Return the [X, Y] coordinate for the center point of the cell that contains the specified text.  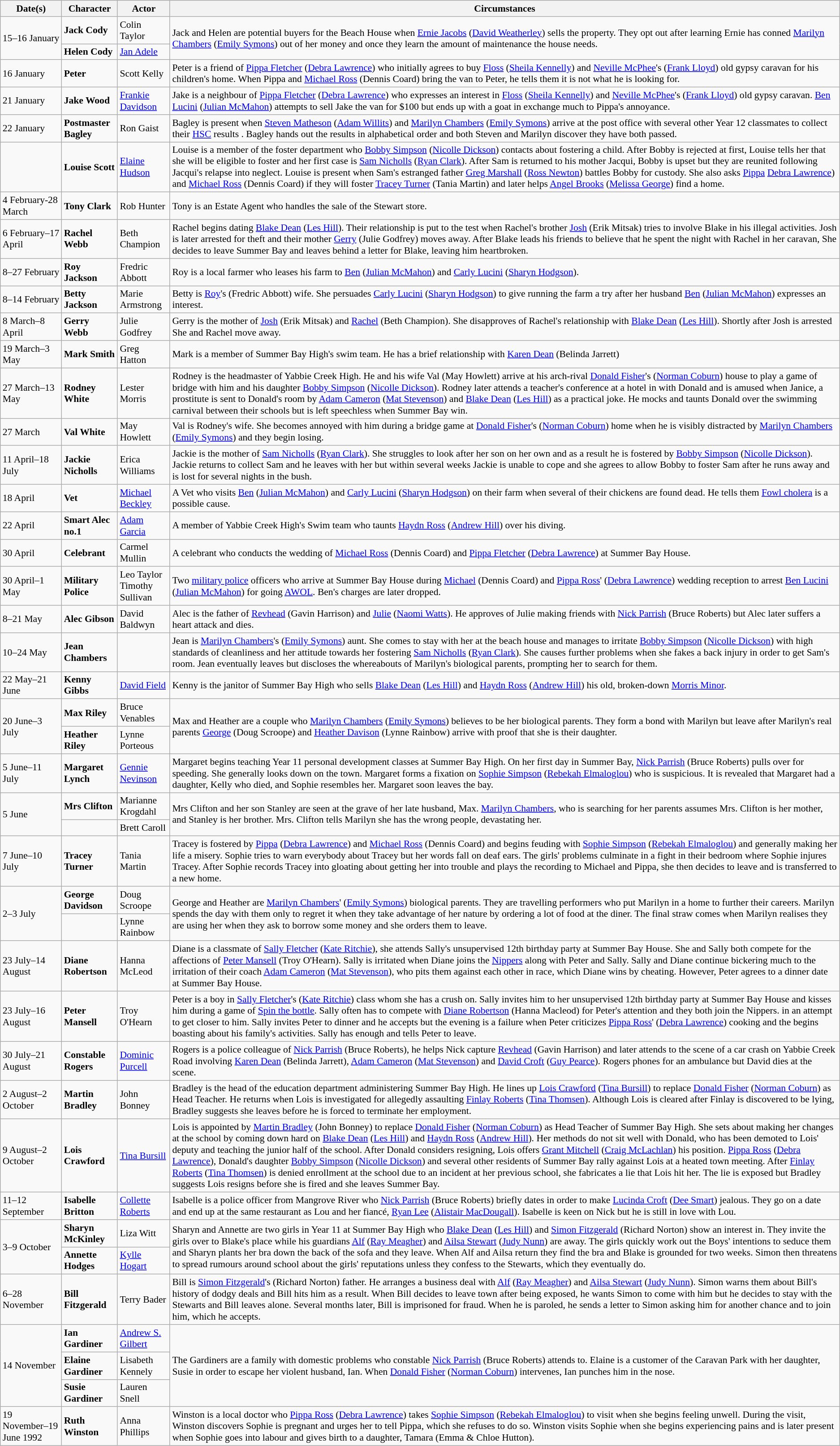
4 February-28 March [31, 206]
Tracey Turner [90, 861]
Diane Robertson [90, 966]
Terry Bader [143, 1299]
David Field [143, 686]
Gerry Webb [90, 327]
David Baldwyn [143, 619]
22 April [31, 525]
20 June–3 July [31, 726]
Roy Jackson [90, 272]
Isabelle Britton [90, 1206]
Lisabeth Kennely [143, 1366]
30 July–21 August [31, 1061]
Bruce Venables [143, 712]
Tania Martin [143, 861]
27 March [31, 432]
23 July–14 August [31, 966]
May Howlett [143, 432]
Elaine Gardiner [90, 1366]
Adam Garcia [143, 525]
Roy is a local farmer who leases his farm to Ben (Julian McMahon) and Carly Lucini (Sharyn Hodgson). [504, 272]
Andrew S. Gilbert [143, 1338]
Marie Armstrong [143, 299]
Ron Gaist [143, 128]
Vet [90, 498]
Greg Hatton [143, 354]
Peter [90, 73]
Military Police [90, 586]
Peter Mansell [90, 1016]
Constable Rogers [90, 1061]
14 November [31, 1366]
Frankie Davidson [143, 101]
10–24 May [31, 652]
8–21 May [31, 619]
Leo TaylorTimothy Sullivan [143, 586]
Louise Scott [90, 167]
Dominic Purcell [143, 1061]
15–16 January [31, 39]
Postmaster Bagley [90, 128]
27 March–13 May [31, 393]
Jan Adele [143, 52]
23 July–16 August [31, 1016]
Circumstances [504, 9]
Mark Smith [90, 354]
Mark is a member of Summer Bay High's swim team. He has a brief relationship with Karen Dean (Belinda Jarrett) [504, 354]
21 January [31, 101]
Alec Gibson [90, 619]
Ian Gardiner [90, 1338]
30 April–1 May [31, 586]
Tina Bursill [143, 1156]
Betty Jackson [90, 299]
John Bonney [143, 1100]
Michael Beckley [143, 498]
16 January [31, 73]
Doug Scroope [143, 900]
Character [90, 9]
Susie Gardiner [90, 1393]
Smart Alec no.1 [90, 525]
5 June [31, 815]
7 June–10 July [31, 861]
11 April–18 July [31, 465]
Gennie Nevinson [143, 773]
Elaine Hudson [143, 167]
Ruth Winston [90, 1427]
8–14 February [31, 299]
Tony Clark [90, 206]
Hanna McLeod [143, 966]
Martin Bradley [90, 1100]
19 March–3 May [31, 354]
Lynne Porteous [143, 740]
Margaret Lynch [90, 773]
Mrs Clifton [90, 807]
Lois Crawford [90, 1156]
Jackie Nicholls [90, 465]
Lynne Rainbow [143, 928]
Actor [143, 9]
9 August–2 October [31, 1156]
Beth Champion [143, 239]
Tony is an Estate Agent who handles the sale of the Stewart store. [504, 206]
Celebrant [90, 553]
Rachel Webb [90, 239]
Jack Cody [90, 30]
22 January [31, 128]
3–9 October [31, 1247]
Annette Hodges [90, 1261]
11–12 September [31, 1206]
Anna Phillips [143, 1427]
Jean Chambers [90, 652]
2–3 July [31, 914]
George Davidson [90, 900]
Liza Witt [143, 1233]
6 February–17 April [31, 239]
Scott Kelly [143, 73]
Heather Riley [90, 740]
Erica Williams [143, 465]
Rob Hunter [143, 206]
Troy O'Hearn [143, 1016]
Val White [90, 432]
Max Riley [90, 712]
Rodney White [90, 393]
Kenny is the janitor of Summer Bay High who sells Blake Dean (Les Hill) and Haydn Ross (Andrew Hill) his old, broken-down Morris Minor. [504, 686]
8 March–8 April [31, 327]
30 April [31, 553]
Bill Fitzgerald [90, 1299]
Sharyn McKinley [90, 1233]
Carmel Mullin [143, 553]
Kylle Hogart [143, 1261]
Colin Taylor [143, 30]
Lauren Snell [143, 1393]
Lester Morris [143, 393]
Marianne Krogdahl [143, 807]
Kenny Gibbs [90, 686]
18 April [31, 498]
2 August–2 October [31, 1100]
Julie Godfrey [143, 327]
Helen Cody [90, 52]
A member of Yabbie Creek High's Swim team who taunts Haydn Ross (Andrew Hill) over his diving. [504, 525]
19 November–19 June 1992 [31, 1427]
Brett Caroll [143, 828]
22 May–21 June [31, 686]
5 June–11 July [31, 773]
6–28 November [31, 1299]
A celebrant who conducts the wedding of Michael Ross (Dennis Coard) and Pippa Fletcher (Debra Lawrence) at Summer Bay House. [504, 553]
Collette Roberts [143, 1206]
Date(s) [31, 9]
Fredric Abbott [143, 272]
8–27 February [31, 272]
Jake Wood [90, 101]
